Locate the cell with the specified text and output its (X, Y) center coordinate. 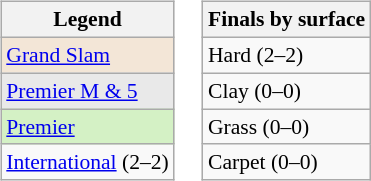
Premier (88, 127)
Clay (0–0) (286, 91)
Grass (0–0) (286, 127)
Premier M & 5 (88, 91)
Hard (2–2) (286, 55)
Legend (88, 20)
International (2–2) (88, 162)
Grand Slam (88, 55)
Finals by surface (286, 20)
Carpet (0–0) (286, 162)
